Find where the given text appears and provide that cell's center as (x, y) coordinate. 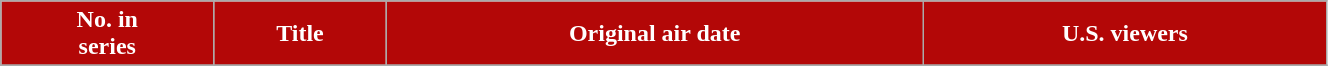
Title (300, 34)
Original air date (654, 34)
U.S. viewers (1124, 34)
No. inseries (108, 34)
